Output the [x, y] coordinate of the center of the cell containing the given text.  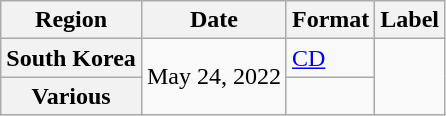
South Korea [72, 58]
Label [410, 20]
Date [214, 20]
May 24, 2022 [214, 77]
Format [330, 20]
Region [72, 20]
CD [330, 58]
Various [72, 96]
